Determine the (X, Y) coordinate at the center of the cell enclosing the given text.  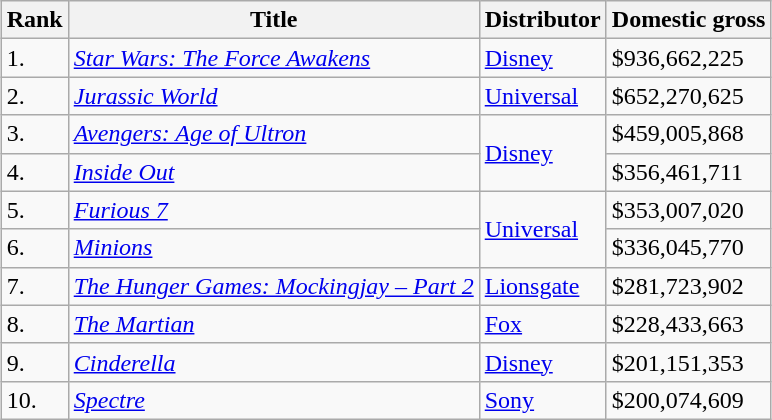
$356,461,711 (688, 172)
$228,433,663 (688, 324)
Lionsgate (542, 286)
$652,270,625 (688, 96)
Furious 7 (274, 210)
Avengers: Age of Ultron (274, 134)
Sony (542, 400)
$459,005,868 (688, 134)
8. (34, 324)
$200,074,609 (688, 400)
$201,151,353 (688, 362)
Fox (542, 324)
Domestic gross (688, 20)
10. (34, 400)
The Martian (274, 324)
1. (34, 58)
$353,007,020 (688, 210)
Distributor (542, 20)
Jurassic World (274, 96)
2. (34, 96)
Spectre (274, 400)
$336,045,770 (688, 248)
9. (34, 362)
3. (34, 134)
Inside Out (274, 172)
Title (274, 20)
6. (34, 248)
7. (34, 286)
Rank (34, 20)
Minions (274, 248)
Cinderella (274, 362)
$936,662,225 (688, 58)
The Hunger Games: Mockingjay – Part 2 (274, 286)
$281,723,902 (688, 286)
Star Wars: The Force Awakens (274, 58)
5. (34, 210)
4. (34, 172)
